Determine the [x, y] coordinate at the center of the cell enclosing the given text.  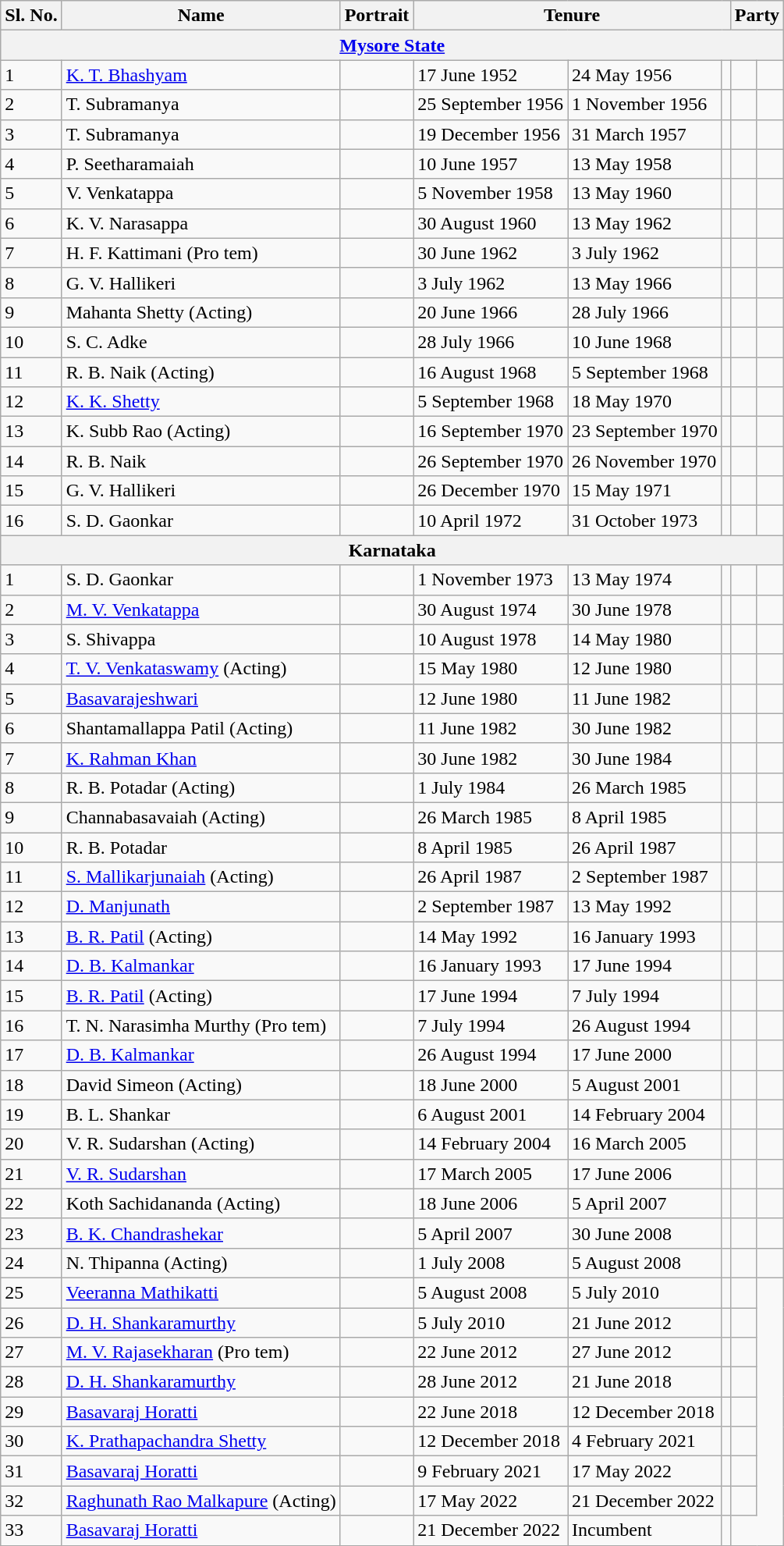
16 March 2005 [645, 1144]
19 December 1956 [491, 134]
25 September 1956 [491, 105]
K. V. Narasappa [201, 223]
16 September 1970 [491, 432]
22 June 2018 [491, 1412]
13 May 1992 [645, 907]
13 May 1962 [645, 223]
19 [31, 1114]
Veeranna Mathikatti [201, 1292]
5 November 1958 [491, 194]
S. Shivappa [201, 639]
Name [201, 16]
30 June 1984 [645, 758]
21 June 2018 [645, 1382]
27 [31, 1352]
Koth Sachidananda (Acting) [201, 1203]
17 [31, 1055]
Portrait [377, 16]
V. R. Sudarshan (Acting) [201, 1144]
22 June 2012 [491, 1352]
R. B. Potadar (Acting) [201, 787]
Incumbent [645, 1530]
Mysore State [392, 45]
28 [31, 1382]
S. C. Adke [201, 342]
32 [31, 1501]
David Simeon (Acting) [201, 1085]
V. Venkatappa [201, 194]
17 June 1952 [491, 75]
9 February 2021 [491, 1471]
31 October 1973 [645, 521]
17 March 2005 [491, 1174]
26 December 1970 [491, 491]
M. V. Rajasekharan (Pro tem) [201, 1352]
23 September 1970 [645, 432]
14 May 1992 [491, 936]
16 August 1968 [491, 372]
20 June 1966 [491, 312]
Party [757, 16]
1 November 1956 [645, 105]
S. Mallikarjunaiah (Acting) [201, 877]
18 May 1970 [645, 402]
10 August 1978 [491, 639]
31 [31, 1471]
Shantamallappa Patil (Acting) [201, 728]
13 May 1974 [645, 580]
M. V. Venkatappa [201, 610]
21 [31, 1174]
18 [31, 1085]
13 May 1958 [645, 164]
23 [31, 1233]
Tenure [572, 16]
30 June 1962 [491, 253]
B. K. Chandrashekar [201, 1233]
30 August 1960 [491, 223]
22 [31, 1203]
13 May 1966 [645, 283]
V. R. Sudarshan [201, 1174]
30 June 2008 [645, 1233]
30 [31, 1441]
20 [31, 1144]
R. B. Naik [201, 461]
10 April 1972 [491, 521]
H. F. Kattimani (Pro tem) [201, 253]
K. T. Bhashyam [201, 75]
29 [31, 1412]
T. V. Venkataswamy (Acting) [201, 669]
R. B. Potadar [201, 847]
Channabasavaiah (Acting) [201, 817]
31 March 1957 [645, 134]
K. Rahman Khan [201, 758]
Karnataka [392, 550]
15 May 1971 [645, 491]
17 June 2000 [645, 1055]
1 November 1973 [491, 580]
T. N. Narasimha Murthy (Pro tem) [201, 1025]
K. Prathapachandra Shetty [201, 1441]
10 June 1968 [645, 342]
25 [31, 1292]
28 June 2012 [491, 1382]
26 November 1970 [645, 461]
Raghunath Rao Malkapure (Acting) [201, 1501]
P. Seetharamaiah [201, 164]
1 July 1984 [491, 787]
Sl. No. [31, 16]
R. B. Naik (Acting) [201, 372]
5 August 2001 [645, 1085]
33 [31, 1530]
30 August 1974 [491, 610]
10 June 1957 [491, 164]
B. L. Shankar [201, 1114]
17 June 2006 [645, 1174]
Basavarajeshwari [201, 698]
18 June 2006 [491, 1203]
13 May 1960 [645, 194]
14 May 1980 [645, 639]
26 September 1970 [491, 461]
18 June 2000 [491, 1085]
K. Subb Rao (Acting) [201, 432]
26 [31, 1323]
6 August 2001 [491, 1114]
27 June 2012 [645, 1352]
21 June 2012 [645, 1323]
K. K. Shetty [201, 402]
Mahanta Shetty (Acting) [201, 312]
24 May 1956 [645, 75]
15 May 1980 [491, 669]
24 [31, 1263]
D. Manjunath [201, 907]
30 June 1978 [645, 610]
4 February 2021 [645, 1441]
N. Thipanna (Acting) [201, 1263]
1 July 2008 [491, 1263]
